Output the [X, Y] coordinate of the center of the cell containing the given text.  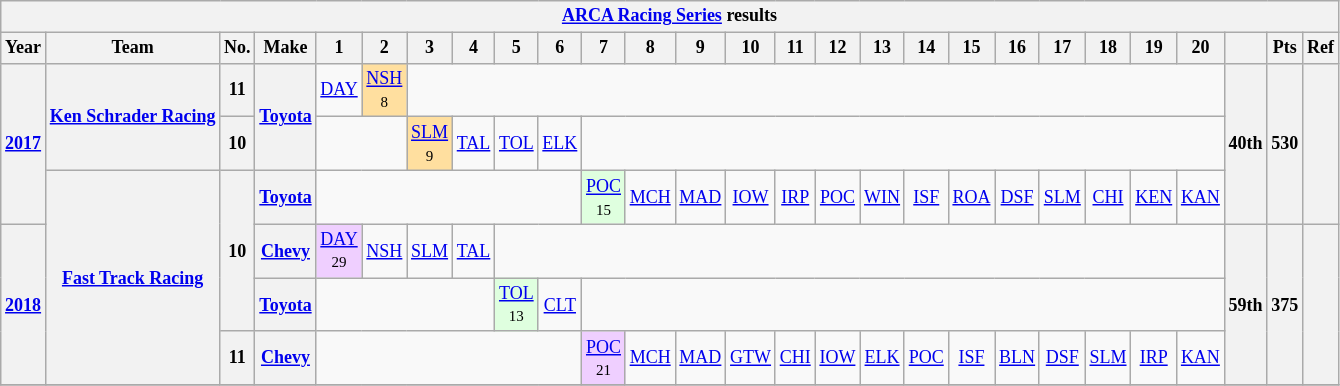
WIN [882, 197]
9 [700, 48]
ARCA Racing Series results [670, 16]
3 [430, 48]
Fast Track Racing [132, 278]
TOL13 [516, 305]
Team [132, 48]
Year [24, 48]
DAY29 [339, 251]
5 [516, 48]
8 [650, 48]
BLN [1018, 358]
ROA [972, 197]
POC15 [604, 197]
NSH8 [384, 90]
375 [1285, 304]
14 [926, 48]
40th [1246, 144]
16 [1018, 48]
NSH [384, 251]
15 [972, 48]
13 [882, 48]
530 [1285, 144]
KEN [1154, 197]
18 [1108, 48]
No. [238, 48]
12 [838, 48]
6 [560, 48]
POC21 [604, 358]
2017 [24, 144]
CLT [560, 305]
1 [339, 48]
SLM9 [430, 144]
4 [473, 48]
TOL [516, 144]
2 [384, 48]
59th [1246, 304]
20 [1201, 48]
2018 [24, 304]
Pts [1285, 48]
19 [1154, 48]
Make [286, 48]
17 [1062, 48]
GTW [751, 358]
DAY [339, 90]
Ref [1321, 48]
7 [604, 48]
Ken Schrader Racing [132, 116]
